Detect which cell encompasses the target text, then output its (x, y) center coordinate. 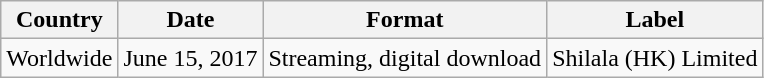
Date (190, 20)
Worldwide (60, 58)
Format (405, 20)
Country (60, 20)
Label (655, 20)
June 15, 2017 (190, 58)
Streaming, digital download (405, 58)
Shilala (HK) Limited (655, 58)
